Provide the [x, y] coordinate of the cell's center where the given text is located.  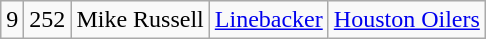
Linebacker [268, 20]
9 [12, 20]
252 [48, 20]
Mike Russell [140, 20]
Houston Oilers [406, 20]
